Provide the [X, Y] coordinate of the cell's center where the given text is located.  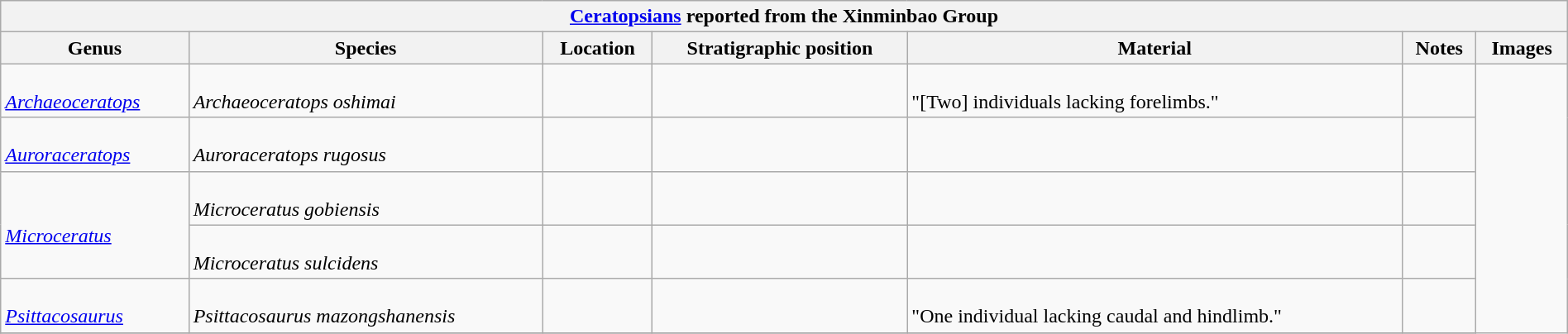
Material [1154, 48]
"[Two] individuals lacking forelimbs." [1154, 91]
Notes [1439, 48]
Species [366, 48]
Microceratus sulcidens [366, 251]
Genus [94, 48]
Psittacosaurus mazongshanensis [366, 306]
Auroraceratops [94, 144]
Microceratus gobiensis [366, 198]
Auroraceratops rugosus [366, 144]
"One individual lacking caudal and hindlimb." [1154, 306]
Location [597, 48]
Psittacosaurus [94, 306]
Ceratopsians reported from the Xinminbao Group [784, 17]
Microceratus [94, 225]
Images [1522, 48]
Stratigraphic position [780, 48]
Archaeoceratops [94, 91]
Archaeoceratops oshimai [366, 91]
